Output the [x, y] coordinate of the center of the cell containing the given text.  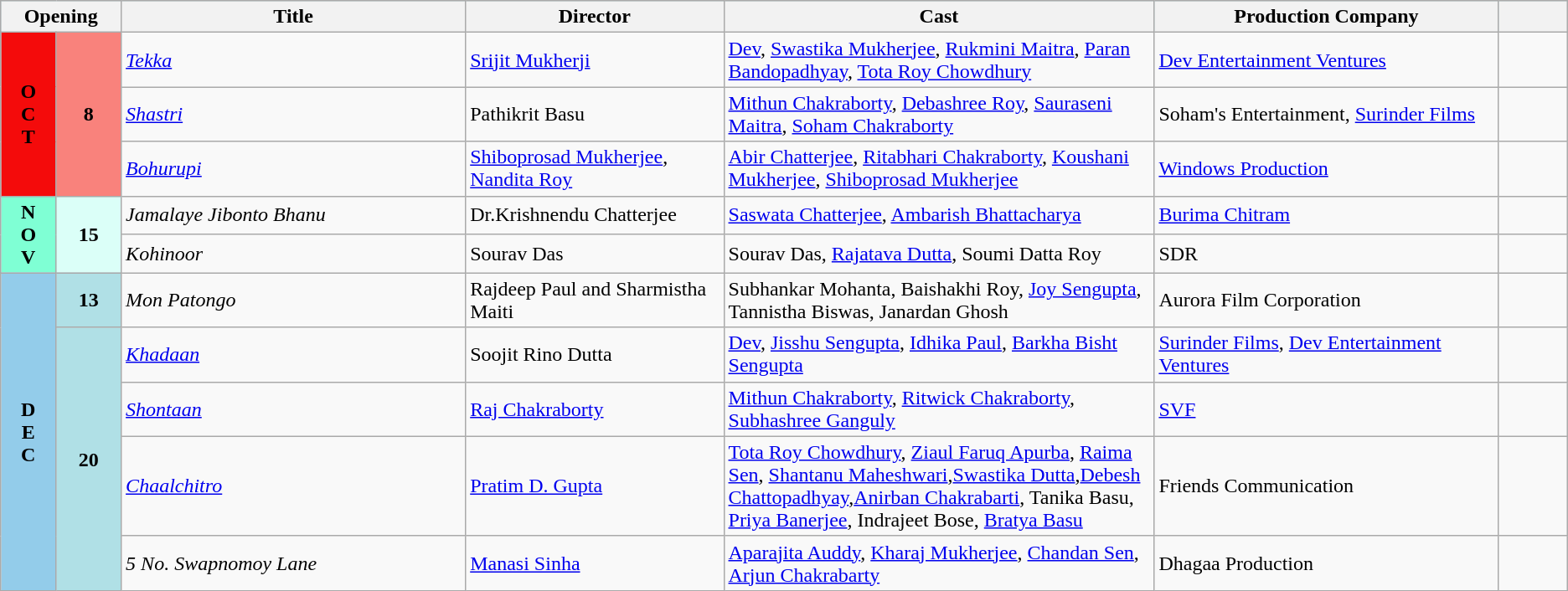
Saswata Chatterjee, Ambarish Bhattacharya [939, 215]
OCT [28, 114]
Aparajita Auddy, Kharaj Mukherjee, Chandan Sen, Arjun Chakrabarty [939, 563]
Director [595, 17]
15 [89, 234]
Raj Chakraborty [595, 409]
Opening [61, 17]
Chaalchitro [293, 486]
Manasi Sinha [595, 563]
Abir Chatterjee, Ritabhari Chakraborty, Koushani Mukherjee, Shiboprosad Mukherjee [939, 169]
Dr.Krishnendu Chatterjee [595, 215]
Dev, Jisshu Sengupta, Idhika Paul, Barkha Bisht Sengupta [939, 355]
DEC [28, 432]
Tekka [293, 60]
SVF [1327, 409]
Shiboprosad Mukherjee, Nandita Roy [595, 169]
8 [89, 114]
Production Company [1327, 17]
SDR [1327, 254]
Burima Chitram [1327, 215]
Friends Communication [1327, 486]
Windows Production [1327, 169]
Mithun Chakraborty, Debashree Roy, Sauraseni Maitra, Soham Chakraborty [939, 114]
Mithun Chakraborty, Ritwick Chakraborty, Subhashree Ganguly [939, 409]
Sourav Das, Rajatava Dutta, Soumi Datta Roy [939, 254]
Dhagaa Production [1327, 563]
Dev, Swastika Mukherjee, Rukmini Maitra, Paran Bandopadhyay, Tota Roy Chowdhury [939, 60]
NOV [28, 234]
Mon Patongo [293, 300]
Jamalaye Jibonto Bhanu [293, 215]
Title [293, 17]
Aurora Film Corporation [1327, 300]
5 No. Swapnomoy Lane [293, 563]
20 [89, 459]
Soojit Rino Dutta [595, 355]
Bohurupi [293, 169]
Pathikrit Basu [595, 114]
Srijit Mukherji [595, 60]
Dev Entertainment Ventures [1327, 60]
Khadaan [293, 355]
Pratim D. Gupta [595, 486]
Kohinoor [293, 254]
Surinder Films, Dev Entertainment Ventures [1327, 355]
Shastri [293, 114]
Soham's Entertainment, Surinder Films [1327, 114]
Sourav Das [595, 254]
Shontaan [293, 409]
Rajdeep Paul and Sharmistha Maiti [595, 300]
Subhankar Mohanta, Baishakhi Roy, Joy Sengupta, Tannistha Biswas, Janardan Ghosh [939, 300]
13 [89, 300]
Cast [939, 17]
